Pinpoint the cell where the given text exists, returning its (x, y) midpoint coordinate. 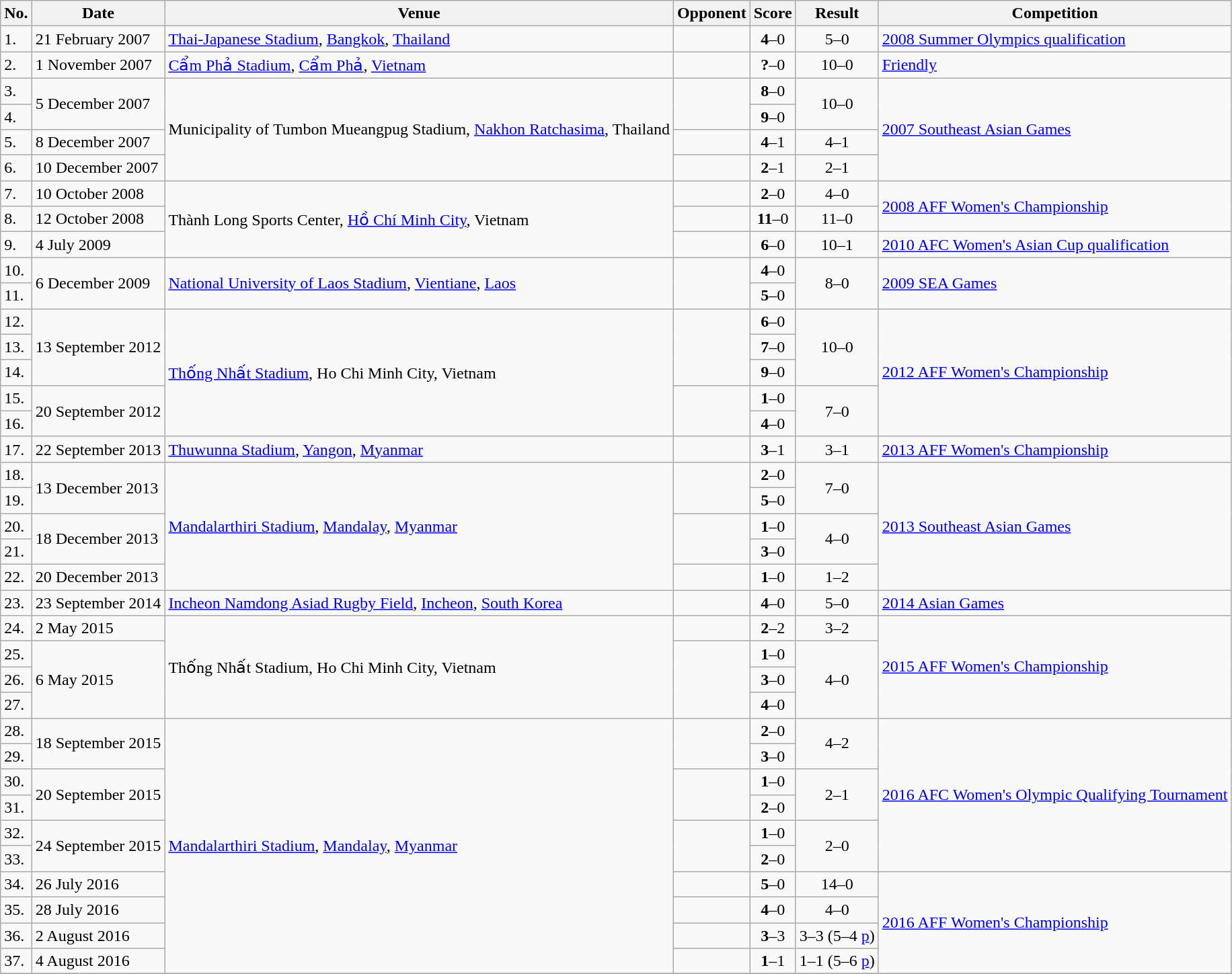
20 September 2015 (98, 795)
18 September 2015 (98, 743)
8. (16, 219)
4 August 2016 (98, 961)
13 December 2013 (98, 487)
34. (16, 884)
18 December 2013 (98, 539)
Thuwunna Stadium, Yangon, Myanmar (420, 449)
Friendly (1054, 65)
26 July 2016 (98, 884)
14–0 (837, 884)
2008 AFF Women's Championship (1054, 206)
6 December 2009 (98, 283)
Date (98, 13)
National University of Laos Stadium, Vientiane, Laos (420, 283)
33. (16, 858)
23. (16, 603)
2010 AFC Women's Asian Cup qualification (1054, 245)
17. (16, 449)
Competition (1054, 13)
1. (16, 39)
2012 AFF Women's Championship (1054, 372)
Opponent (711, 13)
2008 Summer Olympics qualification (1054, 39)
10. (16, 270)
2007 Southeast Asian Games (1054, 129)
26. (16, 680)
4. (16, 116)
36. (16, 935)
Result (837, 13)
35. (16, 909)
2016 AFC Women's Olympic Qualifying Tournament (1054, 795)
10–1 (837, 245)
24 September 2015 (98, 846)
6 May 2015 (98, 680)
5 December 2007 (98, 104)
9. (16, 245)
29. (16, 756)
3. (16, 91)
18. (16, 475)
2 May 2015 (98, 628)
No. (16, 13)
14. (16, 372)
2. (16, 65)
3–3 (5–4 p) (837, 935)
1–1 (5–6 p) (837, 961)
13. (16, 347)
21. (16, 552)
Score (773, 13)
20. (16, 526)
10 October 2008 (98, 194)
2–2 (773, 628)
30. (16, 782)
11. (16, 296)
1–1 (773, 961)
22 September 2013 (98, 449)
13 September 2012 (98, 347)
32. (16, 833)
2016 AFF Women's Championship (1054, 922)
37. (16, 961)
8 December 2007 (98, 143)
15. (16, 398)
Thai-Japanese Stadium, Bangkok, Thailand (420, 39)
20 September 2012 (98, 411)
28. (16, 731)
6. (16, 168)
23 September 2014 (98, 603)
4–2 (837, 743)
Cẩm Phả Stadium, Cẩm Phả, Vietnam (420, 65)
2015 AFF Women's Championship (1054, 667)
16. (16, 423)
10 December 2007 (98, 168)
3–3 (773, 935)
1 November 2007 (98, 65)
?–0 (773, 65)
Venue (420, 13)
2009 SEA Games (1054, 283)
1–2 (837, 577)
12. (16, 321)
7. (16, 194)
21 February 2007 (98, 39)
5. (16, 143)
12 October 2008 (98, 219)
19. (16, 500)
4 July 2009 (98, 245)
Incheon Namdong Asiad Rugby Field, Incheon, South Korea (420, 603)
27. (16, 705)
24. (16, 628)
2013 AFF Women's Championship (1054, 449)
Thành Long Sports Center, Hồ Chí Minh City, Vietnam (420, 219)
22. (16, 577)
28 July 2016 (98, 909)
2013 Southeast Asian Games (1054, 526)
2 August 2016 (98, 935)
3–2 (837, 628)
Municipality of Tumbon Mueangpug Stadium, Nakhon Ratchasima, Thailand (420, 129)
20 December 2013 (98, 577)
31. (16, 807)
25. (16, 654)
2014 Asian Games (1054, 603)
